Return the (x, y) coordinate for the center point of the cell that contains the specified text.  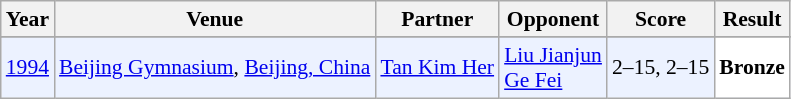
Year (28, 19)
Tan Kim Her (437, 68)
1994 (28, 68)
Beijing Gymnasium, Beijing, China (214, 68)
Liu Jianjun Ge Fei (553, 68)
Venue (214, 19)
Score (660, 19)
Bronze (752, 68)
Opponent (553, 19)
Partner (437, 19)
2–15, 2–15 (660, 68)
Result (752, 19)
